Capture the cell that displays the provided text and extract its [X, Y] central coordinate. 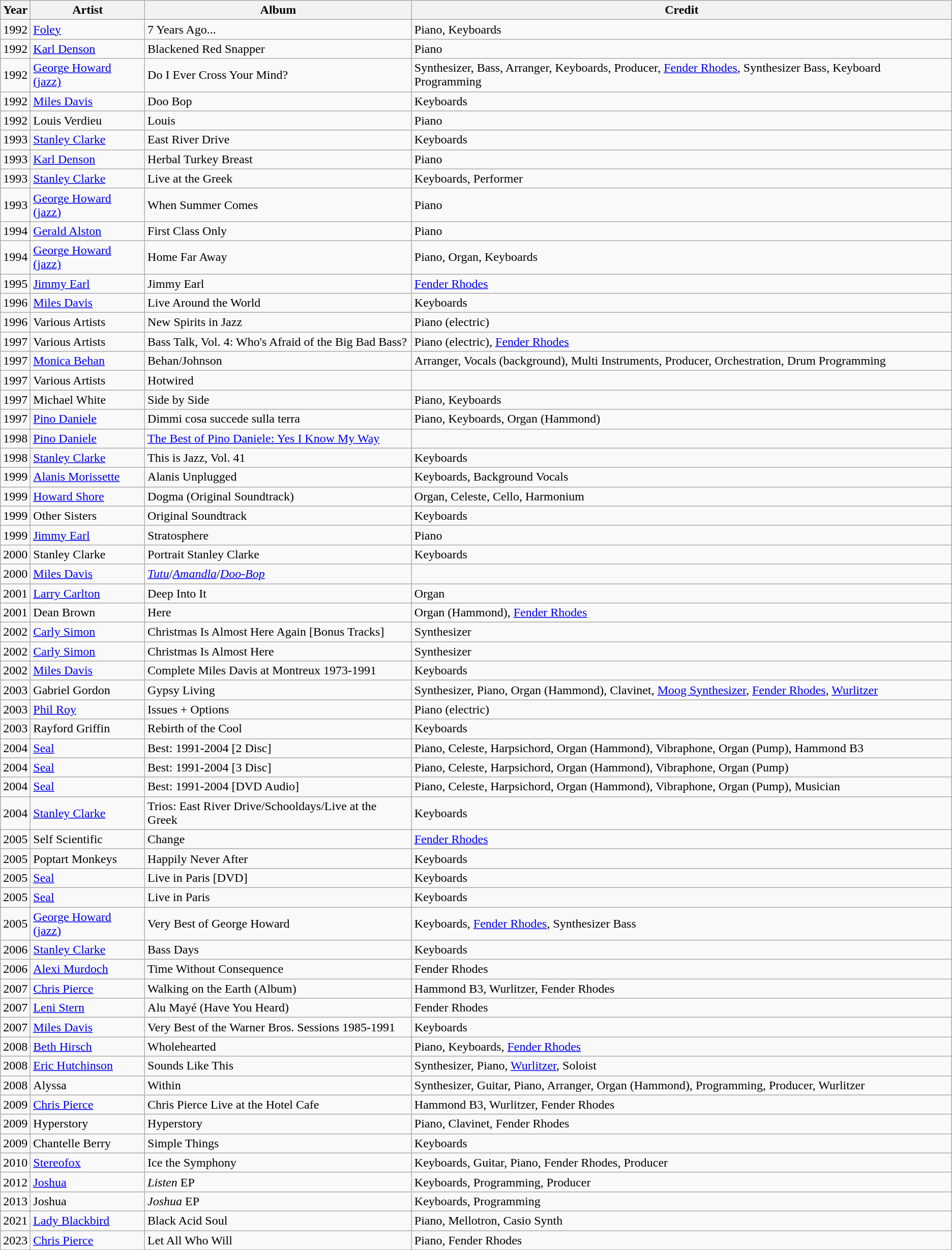
Keyboards, Guitar, Piano, Fender Rhodes, Producer [681, 1163]
Side by Side [279, 400]
Best: 1991-2004 [DVD Audio] [279, 787]
Synthesizer, Bass, Arranger, Keyboards, Producer, Fender Rhodes, Synthesizer Bass, Keyboard Programming [681, 75]
Sounds Like This [279, 1066]
Keyboards, Programming, Producer [681, 1182]
2023 [15, 1240]
Piano, Clavinet, Fender Rhodes [681, 1124]
Dean Brown [87, 613]
Louis [279, 121]
2021 [15, 1221]
First Class Only [279, 231]
Herbal Turkey Breast [279, 159]
Original Soundtrack [279, 516]
Time Without Consequence [279, 969]
Howard Shore [87, 496]
Gerald Alston [87, 231]
Very Best of the Warner Bros. Sessions 1985-1991 [279, 1027]
Simple Things [279, 1143]
Organ (Hammond), Fender Rhodes [681, 613]
Piano, Keyboards, Organ (Hammond) [681, 419]
Live Around the World [279, 303]
Alanis Unplugged [279, 477]
Piano, Organ, Keyboards [681, 257]
Do I Ever Cross Your Mind? [279, 75]
Michael White [87, 400]
Walking on the Earth (Album) [279, 989]
Behan/Johnson [279, 361]
Change [279, 839]
Home Far Away [279, 257]
Synthesizer, Piano, Organ (Hammond), Clavinet, Moog Synthesizer, Fender Rhodes, Wurlitzer [681, 690]
Organ, Celeste, Cello, Harmonium [681, 496]
Beth Hirsch [87, 1047]
Leni Stern [87, 1008]
Poptart Monkeys [87, 858]
Piano, Keyboards, Fender Rhodes [681, 1047]
Louis Verdieu [87, 121]
Wholehearted [279, 1047]
Portrait Stanley Clarke [279, 554]
Best: 1991-2004 [2 Disc] [279, 748]
Arranger, Vocals (background), Multi Instruments, Producer, Orchestration, Drum Programming [681, 361]
Year [15, 10]
Album [279, 10]
Foley [87, 29]
Piano (electric), Fender Rhodes [681, 342]
Chantelle Berry [87, 1143]
When Summer Comes [279, 204]
Live in Paris [279, 897]
Ice the Symphony [279, 1163]
Here [279, 613]
Piano, Celeste, Harpsichord, Organ (Hammond), Vibraphone, Organ (Pump) [681, 767]
Alyssa [87, 1085]
Keyboards, Programming [681, 1201]
Alexi Murdoch [87, 969]
Hotwired [279, 380]
Keyboards, Performer [681, 178]
Dogma (Original Soundtrack) [279, 496]
Lady Blackbird [87, 1221]
Piano, Fender Rhodes [681, 1240]
Phil Roy [87, 709]
East River Drive [279, 140]
Piano, Celeste, Harpsichord, Organ (Hammond), Vibraphone, Organ (Pump), Hammond B3 [681, 748]
Monica Behan [87, 361]
Complete Miles Davis at Montreux 1973-1991 [279, 671]
Synthesizer, Piano, Wurlitzer, Soloist [681, 1066]
Listen EP [279, 1182]
1995 [15, 283]
Bass Talk, Vol. 4: Who's Afraid of the Big Bad Bass? [279, 342]
Piano, Celeste, Harpsichord, Organ (Hammond), Vibraphone, Organ (Pump), Musician [681, 787]
Trios: East River Drive/Schooldays/Live at the Greek [279, 813]
Keyboards, Fender Rhodes, Synthesizer Bass [681, 924]
Credit [681, 10]
Piano, Mellotron, Casio Synth [681, 1221]
2012 [15, 1182]
Alu Mayé (Have You Heard) [279, 1008]
Joshua EP [279, 1201]
Rayford Griffin [87, 729]
Issues + Options [279, 709]
Best: 1991-2004 [3 Disc] [279, 767]
Dimmi cosa succede sulla terra [279, 419]
Keyboards, Background Vocals [681, 477]
Alanis Morissette [87, 477]
Blackened Red Snapper [279, 49]
Bass Days [279, 950]
Gypsy Living [279, 690]
Stratosphere [279, 535]
Live at the Greek [279, 178]
This is Jazz, Vol. 41 [279, 458]
Gabriel Gordon [87, 690]
Self Scientific [87, 839]
Within [279, 1085]
7 Years Ago... [279, 29]
Organ [681, 593]
Stereofox [87, 1163]
Christmas Is Almost Here Again [Bonus Tracks] [279, 632]
Other Sisters [87, 516]
Larry Carlton [87, 593]
2013 [15, 1201]
Black Acid Soul [279, 1221]
Chris Pierce Live at the Hotel Cafe [279, 1105]
Doo Bop [279, 101]
2010 [15, 1163]
Synthesizer, Guitar, Piano, Arranger, Organ (Hammond), Programming, Producer, Wurlitzer [681, 1085]
Christmas Is Almost Here [279, 651]
Happily Never After [279, 858]
New Spirits in Jazz [279, 322]
Artist [87, 10]
Live in Paris [DVD] [279, 878]
Very Best of George Howard [279, 924]
Let All Who Will [279, 1240]
Tutu/Amandla/Doo-Bop [279, 574]
Eric Hutchinson [87, 1066]
Rebirth of the Cool [279, 729]
Deep Into It [279, 593]
The Best of Pino Daniele: Yes I Know My Way [279, 438]
